Output the (X, Y) coordinate of the center of the cell containing the given text.  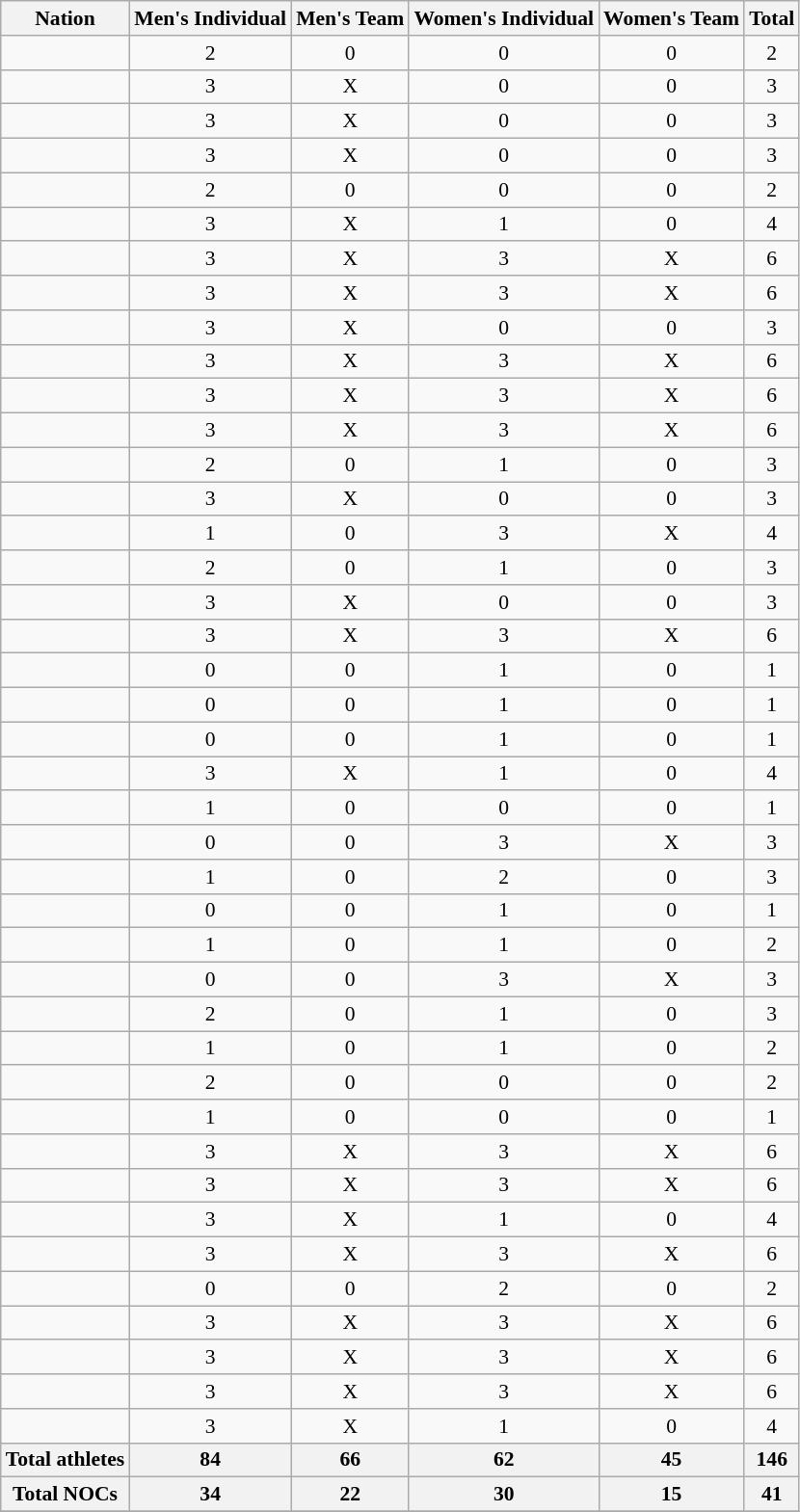
Total athletes (66, 1460)
30 (503, 1495)
146 (771, 1460)
Women's Team (671, 18)
Total NOCs (66, 1495)
34 (210, 1495)
Nation (66, 18)
62 (503, 1460)
15 (671, 1495)
Total (771, 18)
84 (210, 1460)
Men's Team (350, 18)
Men's Individual (210, 18)
22 (350, 1495)
45 (671, 1460)
Women's Individual (503, 18)
41 (771, 1495)
66 (350, 1460)
